Return the (X, Y) coordinate for the center point of the cell that contains the specified text.  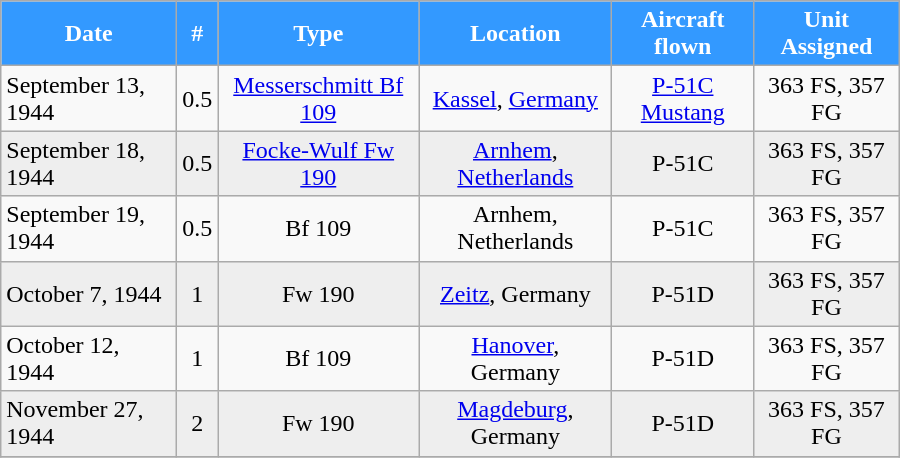
2 (198, 424)
Zeitz, Germany (516, 294)
Hanover, Germany (516, 358)
October 7, 1944 (89, 294)
September 13, 1944 (89, 98)
September 18, 1944 (89, 164)
Location (516, 34)
Magdeburg, Germany (516, 424)
November 27, 1944 (89, 424)
Type (318, 34)
# (198, 34)
September 19, 1944 (89, 228)
Focke-Wulf Fw 190 (318, 164)
Messerschmitt Bf 109 (318, 98)
Kassel, Germany (516, 98)
P-51C Mustang (683, 98)
Aircraft flown (683, 34)
October 12, 1944 (89, 358)
Unit Assigned (827, 34)
Date (89, 34)
